From the cell containing the given text, extract its center point as (x, y) coordinate. 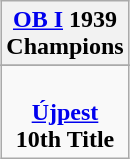
OB I 1939Champions (65, 34)
Újpest10th Title (65, 112)
